Extract the [x, y] coordinate from the center of the cell holding the provided text.  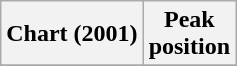
Chart (2001) [72, 34]
Peakposition [189, 34]
